Provide the [x, y] coordinate of the cell's center where the given text is located.  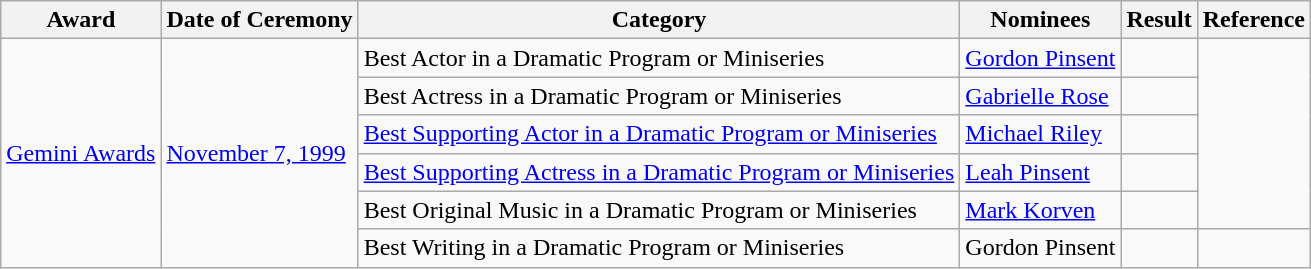
Category [659, 20]
Gemini Awards [81, 153]
Best Original Music in a Dramatic Program or Miniseries [659, 210]
Best Actor in a Dramatic Program or Miniseries [659, 58]
Date of Ceremony [260, 20]
Michael Riley [1040, 134]
Result [1159, 20]
Leah Pinsent [1040, 172]
Nominees [1040, 20]
November 7, 1999 [260, 153]
Mark Korven [1040, 210]
Reference [1254, 20]
Best Writing in a Dramatic Program or Miniseries [659, 248]
Best Actress in a Dramatic Program or Miniseries [659, 96]
Award [81, 20]
Gabrielle Rose [1040, 96]
Best Supporting Actress in a Dramatic Program or Miniseries [659, 172]
Best Supporting Actor in a Dramatic Program or Miniseries [659, 134]
